Find where the given text appears and provide that cell's center as [x, y] coordinate. 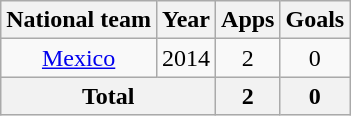
National team [79, 20]
Goals [315, 20]
2014 [186, 58]
Total [108, 96]
Year [186, 20]
Mexico [79, 58]
Apps [248, 20]
